Provide the [X, Y] coordinate of the cell's center where the given text is located.  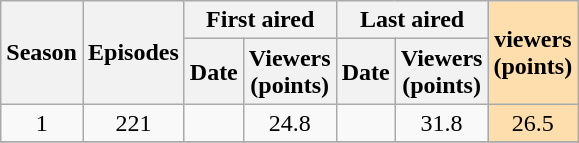
1 [42, 123]
24.8 [290, 123]
31.8 [442, 123]
26.5 [533, 123]
Episodes [133, 52]
Last aired [412, 20]
First aired [260, 20]
viewers (points) [533, 52]
221 [133, 123]
Season [42, 52]
